Extract the [X, Y] coordinate from the center of the cell holding the provided text.  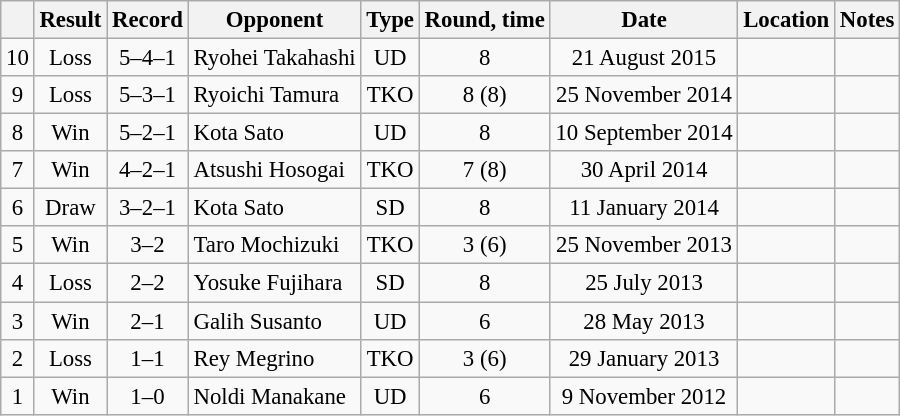
4 [18, 283]
7 [18, 170]
5–3–1 [148, 95]
25 July 2013 [644, 283]
10 [18, 58]
11 January 2014 [644, 208]
2–2 [148, 283]
Date [644, 20]
Draw [70, 208]
1 [18, 396]
25 November 2014 [644, 95]
1–1 [148, 358]
Result [70, 20]
8 (8) [484, 95]
3–2 [148, 245]
Ryohei Takahashi [274, 58]
2–1 [148, 321]
Location [786, 20]
Record [148, 20]
Notes [868, 20]
3 [18, 321]
5 [18, 245]
Round, time [484, 20]
Yosuke Fujihara [274, 283]
Galih Susanto [274, 321]
29 January 2013 [644, 358]
25 November 2013 [644, 245]
Rey Megrino [274, 358]
28 May 2013 [644, 321]
4–2–1 [148, 170]
2 [18, 358]
21 August 2015 [644, 58]
Opponent [274, 20]
9 November 2012 [644, 396]
10 September 2014 [644, 133]
9 [18, 95]
5–2–1 [148, 133]
1–0 [148, 396]
Type [390, 20]
5–4–1 [148, 58]
Ryoichi Tamura [274, 95]
Noldi Manakane [274, 396]
3–2–1 [148, 208]
30 April 2014 [644, 170]
7 (8) [484, 170]
Atsushi Hosogai [274, 170]
Taro Mochizuki [274, 245]
